Capture the cell that displays the provided text and extract its (x, y) central coordinate. 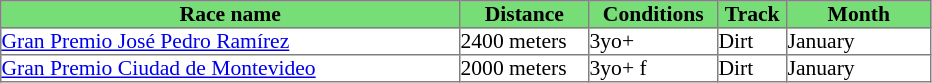
Conditions (654, 14)
Distance (524, 14)
3yo+ (654, 42)
Month (859, 14)
3yo+ f (654, 68)
2000 meters (524, 68)
Gran Premio José Pedro Ramírez (230, 42)
Track (752, 14)
Gran Premio Ciudad de Montevideo (230, 68)
Race name (230, 14)
2400 meters (524, 42)
